Return (X, Y) of the center of cell containing provided text 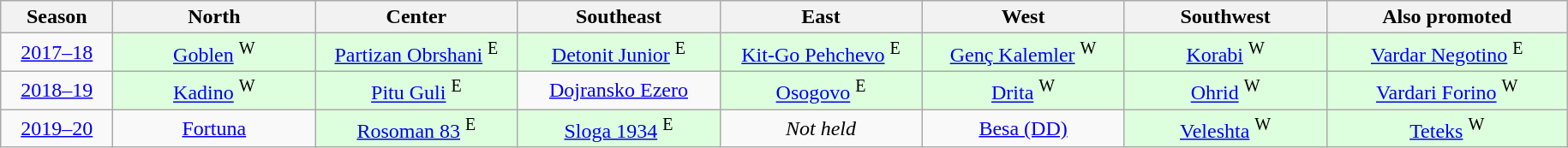
Center (416, 17)
Dojransko Ezero (619, 91)
Partizan Obrshani E (416, 53)
Pitu Guli E (416, 91)
2019–20 (57, 128)
2018–19 (57, 91)
Season (57, 17)
North (214, 17)
East (821, 17)
2017–18 (57, 53)
Not held (821, 128)
Osogovo E (821, 91)
Vardari Forino W (1446, 91)
Genç Kalemler W (1023, 53)
Detonit Junior E (619, 53)
Rosoman 83 E (416, 128)
West (1023, 17)
Goblen W (214, 53)
Kit-Go Pehchevo E (821, 53)
Drita W (1023, 91)
Vardar Negotino E (1446, 53)
Also promoted (1446, 17)
Kadino W (214, 91)
Besa (DD) (1023, 128)
Southwest (1225, 17)
Veleshta W (1225, 128)
Fortuna (214, 128)
Sloga 1934 E (619, 128)
Teteks W (1446, 128)
Ohrid W (1225, 91)
Southeast (619, 17)
Korabi W (1225, 53)
